Provide the [X, Y] coordinate of the cell's center where the given text is located.  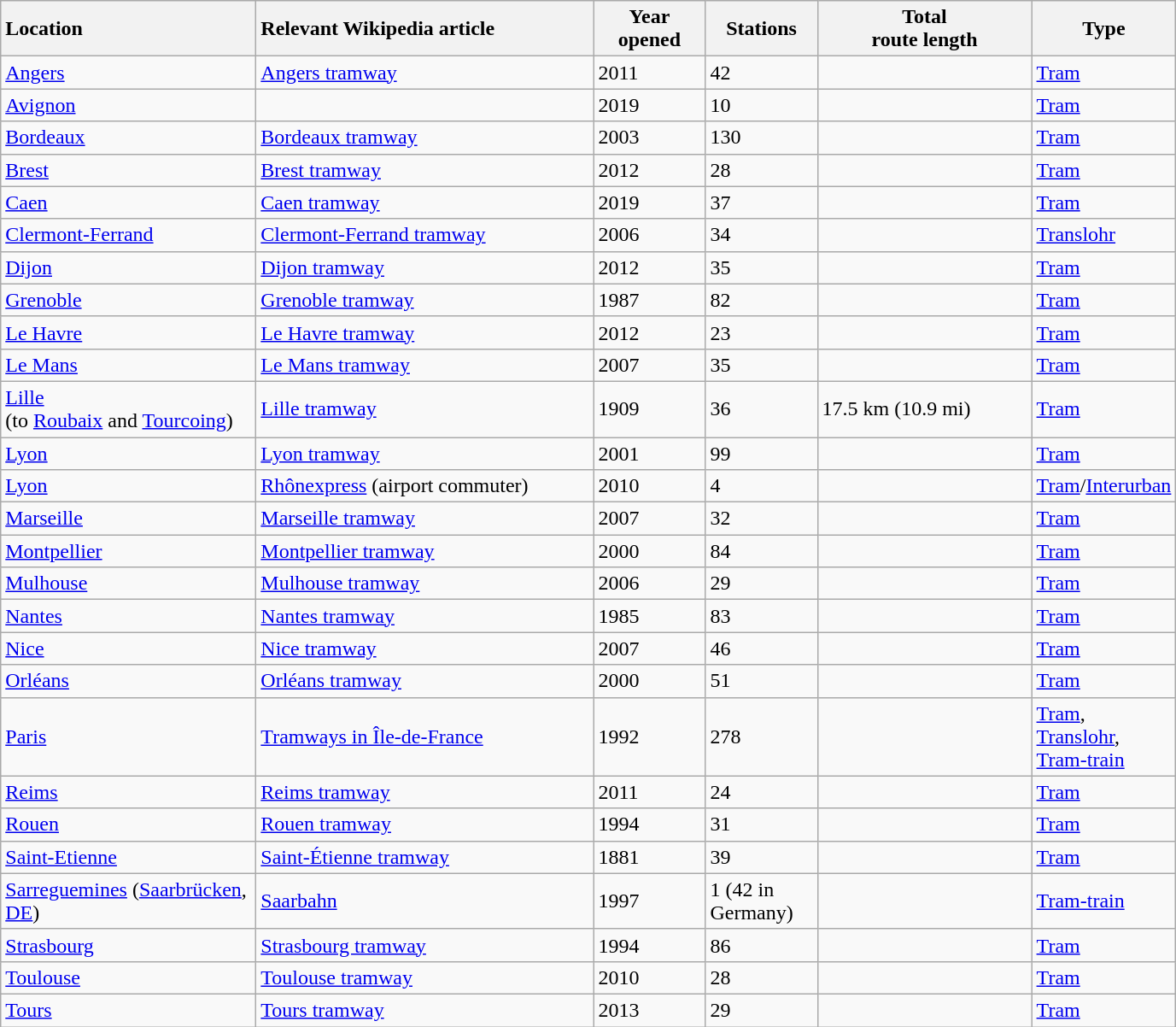
Year opened [649, 29]
Caen [128, 202]
99 [762, 454]
Montpellier tramway [425, 551]
Relevant Wikipedia article [425, 29]
Brest [128, 170]
Grenoble [128, 300]
39 [762, 857]
Totalroute length [924, 29]
Lille(to Roubaix and Tourcoing) [128, 408]
1992 [649, 737]
83 [762, 616]
Translohr [1103, 235]
1909 [649, 408]
Saarbahn [425, 901]
Stations [762, 29]
Rouen tramway [425, 825]
Caen tramway [425, 202]
Mulhouse tramway [425, 584]
Nice [128, 648]
Marseille [128, 519]
Dijon tramway [425, 267]
Orléans [128, 681]
Lille tramway [425, 408]
Nantes [128, 616]
51 [762, 681]
2001 [649, 454]
Dijon [128, 267]
1997 [649, 901]
10 [762, 105]
Avignon [128, 105]
Tours [128, 1010]
Le Mans tramway [425, 365]
Rouen [128, 825]
82 [762, 300]
Angers tramway [425, 73]
Nantes tramway [425, 616]
17.5 km (10.9 mi) [924, 408]
Le Havre [128, 332]
Toulouse tramway [425, 977]
Tours tramway [425, 1010]
46 [762, 648]
86 [762, 945]
84 [762, 551]
Tramways in Île-de-France [425, 737]
Brest tramway [425, 170]
Marseille tramway [425, 519]
Strasbourg [128, 945]
Nice tramway [425, 648]
Le Mans [128, 365]
24 [762, 792]
Location [128, 29]
Orléans tramway [425, 681]
1987 [649, 300]
Tram, Translohr, Tram-train [1103, 737]
Type [1103, 29]
Reims tramway [425, 792]
2013 [649, 1010]
Strasbourg tramway [425, 945]
Reims [128, 792]
Le Havre tramway [425, 332]
Tram/Interurban [1103, 486]
Sarreguemines (Saarbrücken, DE) [128, 901]
32 [762, 519]
1881 [649, 857]
2003 [649, 138]
Paris [128, 737]
278 [762, 737]
Saint-Étienne tramway [425, 857]
Tram-train [1103, 901]
Saint-Etienne [128, 857]
4 [762, 486]
1 (42 in Germany) [762, 901]
Bordeaux tramway [425, 138]
130 [762, 138]
Rhônexpress (airport commuter) [425, 486]
Grenoble tramway [425, 300]
Mulhouse [128, 584]
Lyon tramway [425, 454]
Clermont-Ferrand [128, 235]
Angers [128, 73]
42 [762, 73]
37 [762, 202]
Bordeaux [128, 138]
34 [762, 235]
31 [762, 825]
1985 [649, 616]
23 [762, 332]
36 [762, 408]
Toulouse [128, 977]
Clermont-Ferrand tramway [425, 235]
Montpellier [128, 551]
